Search for the cell housing the specified text and yield its [x, y] center coordinate. 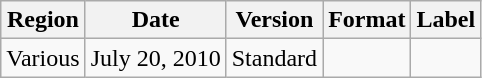
Format [367, 20]
Region [43, 20]
July 20, 2010 [156, 58]
Date [156, 20]
Label [446, 20]
Standard [274, 58]
Various [43, 58]
Version [274, 20]
